Capture the cell that displays the provided text and extract its (x, y) central coordinate. 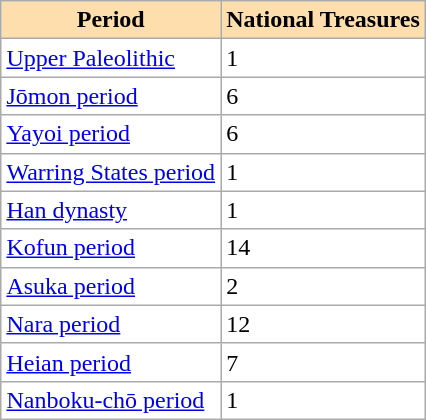
Yayoi period (111, 134)
14 (324, 248)
Heian period (111, 362)
Asuka period (111, 286)
Period (111, 20)
Upper Paleolithic (111, 58)
Nanboku-chō period (111, 400)
Han dynasty (111, 210)
Warring States period (111, 172)
Jōmon period (111, 96)
Nara period (111, 324)
National Treasures (324, 20)
2 (324, 286)
7 (324, 362)
12 (324, 324)
Kofun period (111, 248)
